Find where the given text appears and provide that cell's center as (x, y) coordinate. 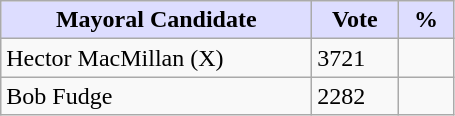
Bob Fudge (156, 96)
% (426, 20)
3721 (355, 58)
Mayoral Candidate (156, 20)
Vote (355, 20)
Hector MacMillan (X) (156, 58)
2282 (355, 96)
